Identify which cell holds the provided text, then report its [X, Y] central coordinate. 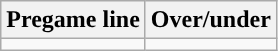
Pregame line [74, 20]
Over/under [210, 20]
